Determine the (X, Y) coordinate at the center of the cell enclosing the given text.  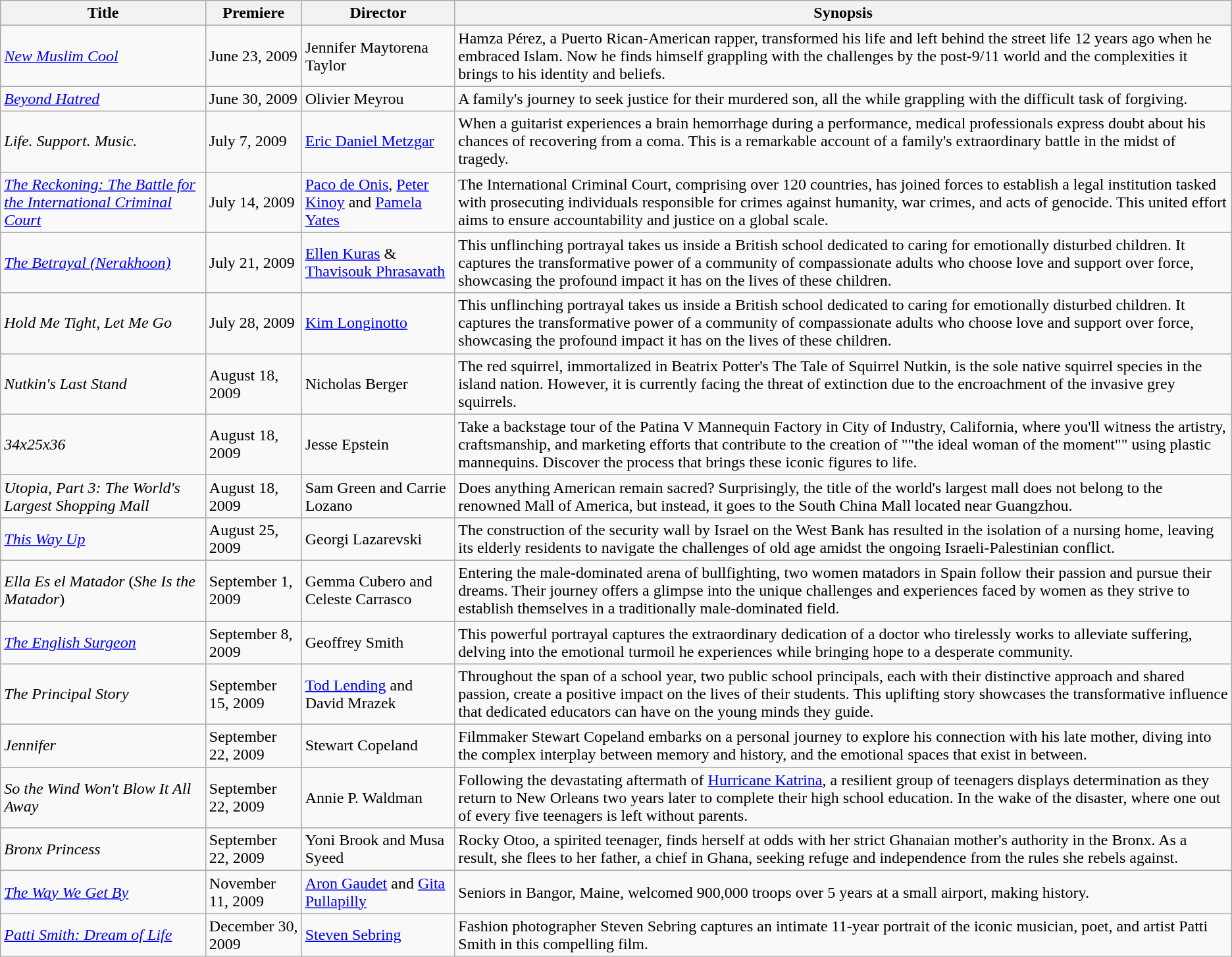
So the Wind Won't Blow It All Away (103, 798)
Olivier Meyrou (378, 99)
The English Surgeon (103, 642)
The Betrayal (Nerakhoon) (103, 263)
September 15, 2009 (253, 694)
Stewart Copeland (378, 746)
Director (378, 13)
September 1, 2009 (253, 590)
Patti Smith: Dream of Life (103, 935)
Life. Support. Music. (103, 142)
A family's journey to seek justice for their murdered son, all the while grappling with the difficult task of forgiving. (843, 99)
July 7, 2009 (253, 142)
Synopsis (843, 13)
Nicholas Berger (378, 384)
July 21, 2009 (253, 263)
November 11, 2009 (253, 892)
Gemma Cubero and Celeste Carrasco (378, 590)
Nutkin's Last Stand (103, 384)
New Muslim Cool (103, 56)
July 28, 2009 (253, 323)
The Way We Get By (103, 892)
September 8, 2009 (253, 642)
Premiere (253, 13)
Tod Lending and David Mrazek (378, 694)
34x25x36 (103, 444)
Aron Gaudet and Gita Pullapilly (378, 892)
Seniors in Bangor, Maine, welcomed 900,000 troops over 5 years at a small airport, making history. (843, 892)
Bronx Princess (103, 849)
Paco de Onis, Peter Kinoy and Pamela Yates (378, 202)
Sam Green and Carrie Lozano (378, 496)
Title (103, 13)
Annie P. Waldman (378, 798)
The Principal Story (103, 694)
Jennifer Maytorena Taylor (378, 56)
The Reckoning: The Battle for the International Criminal Court (103, 202)
This Way Up (103, 538)
Eric Daniel Metzgar (378, 142)
Beyond Hatred (103, 99)
Utopia, Part 3: The World's Largest Shopping Mall (103, 496)
Ellen Kuras & Thavisouk Phrasavath (378, 263)
Jennifer (103, 746)
Geoffrey Smith (378, 642)
Hold Me Tight, Let Me Go (103, 323)
December 30, 2009 (253, 935)
Jesse Epstein (378, 444)
August 25, 2009 (253, 538)
June 30, 2009 (253, 99)
July 14, 2009 (253, 202)
Georgi Lazarevski (378, 538)
Yoni Brook and Musa Syeed (378, 849)
Ella Es el Matador (She Is the Matador) (103, 590)
Steven Sebring (378, 935)
Kim Longinotto (378, 323)
June 23, 2009 (253, 56)
